Output the [X, Y] coordinate of the center of the cell containing the given text.  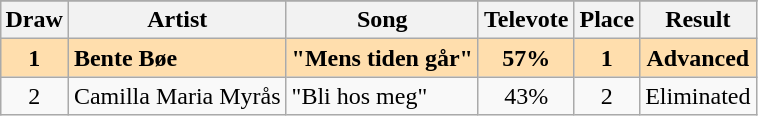
Advanced [698, 58]
Place [607, 20]
Camilla Maria Myrås [177, 96]
"Bli hos meg" [382, 96]
Result [698, 20]
57% [526, 58]
Bente Bøe [177, 58]
Artist [177, 20]
Televote [526, 20]
43% [526, 96]
Draw [34, 20]
Song [382, 20]
Eliminated [698, 96]
"Mens tiden går" [382, 58]
